Extract the (X, Y) coordinate from the center of the cell holding the provided text.  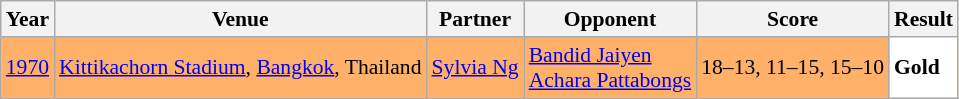
Venue (240, 19)
1970 (28, 68)
Opponent (610, 19)
Bandid Jaiyen Achara Pattabongs (610, 68)
Kittikachorn Stadium, Bangkok, Thailand (240, 68)
Gold (924, 68)
18–13, 11–15, 15–10 (792, 68)
Sylvia Ng (476, 68)
Score (792, 19)
Result (924, 19)
Partner (476, 19)
Year (28, 19)
